Find where the given text appears and provide that cell's center as (x, y) coordinate. 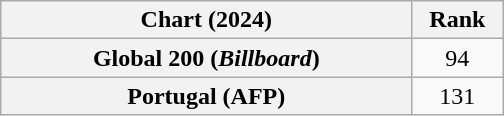
Portugal (AFP) (206, 96)
131 (458, 96)
Rank (458, 20)
Global 200 (Billboard) (206, 58)
Chart (2024) (206, 20)
94 (458, 58)
